Detect which cell encompasses the target text, then output its (x, y) center coordinate. 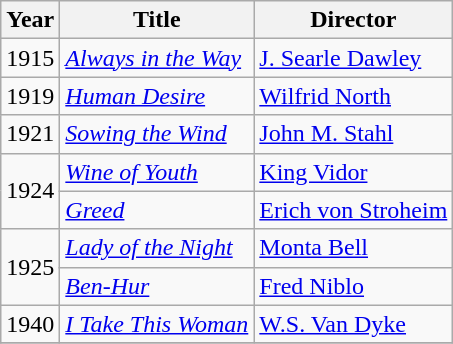
J. Searle Dawley (354, 58)
W.S. Van Dyke (354, 324)
Always in the Way (157, 58)
1915 (30, 58)
Year (30, 20)
Sowing the Wind (157, 134)
Erich von Stroheim (354, 210)
Monta Bell (354, 248)
I Take This Woman (157, 324)
1921 (30, 134)
1924 (30, 191)
Greed (157, 210)
John M. Stahl (354, 134)
King Vidor (354, 172)
Wine of Youth (157, 172)
1940 (30, 324)
Fred Niblo (354, 286)
Wilfrid North (354, 96)
Ben-Hur (157, 286)
Director (354, 20)
Title (157, 20)
1919 (30, 96)
1925 (30, 267)
Lady of the Night (157, 248)
Human Desire (157, 96)
